From the cell containing the given text, extract its center point as (x, y) coordinate. 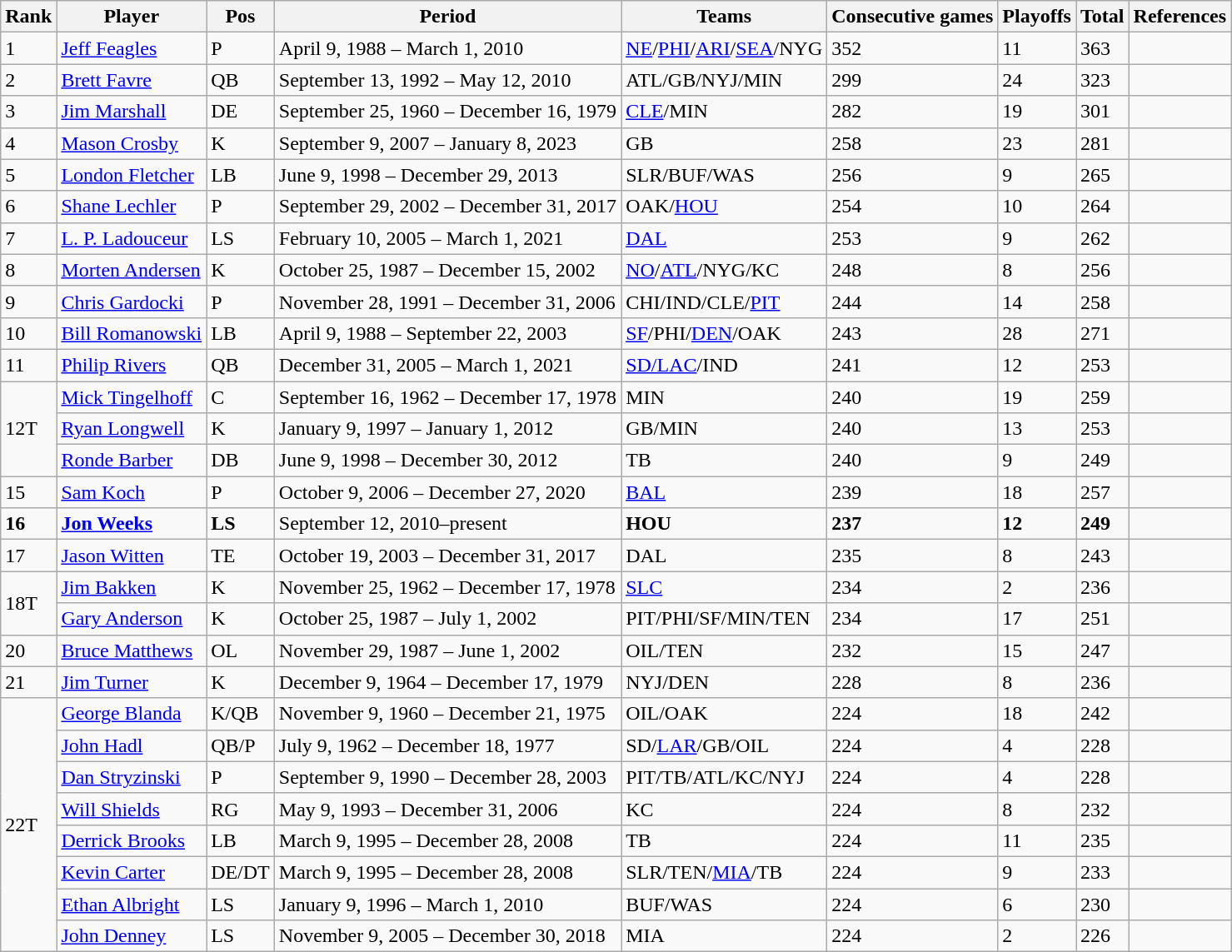
GB/MIN (725, 429)
248 (913, 270)
London Fletcher (132, 175)
Bill Romanowski (132, 333)
CHI/IND/CLE/PIT (725, 302)
Rank (28, 17)
DE (241, 112)
23 (1037, 143)
L. P. Ladouceur (132, 238)
C (241, 397)
Ronde Barber (132, 461)
Shane Lechler (132, 207)
September 13, 1992 – May 12, 2010 (447, 80)
April 9, 1988 – March 1, 2010 (447, 48)
George Blanda (132, 714)
Jason Witten (132, 556)
Morten Andersen (132, 270)
5 (28, 175)
Bruce Matthews (132, 650)
NYJ/DEN (725, 682)
June 9, 1998 – December 29, 2013 (447, 175)
Derrick Brooks (132, 840)
September 12, 2010–present (447, 524)
247 (1103, 650)
16 (28, 524)
18T (28, 603)
Mick Tingelhoff (132, 397)
1 (28, 48)
281 (1103, 143)
SF/PHI/DEN/OAK (725, 333)
282 (913, 112)
352 (913, 48)
Teams (725, 17)
November 29, 1987 – June 1, 2002 (447, 650)
October 25, 1987 – July 1, 2002 (447, 619)
323 (1103, 80)
3 (28, 112)
13 (1037, 429)
262 (1103, 238)
CLE/MIN (725, 112)
237 (913, 524)
GB (725, 143)
September 16, 1962 – December 17, 1978 (447, 397)
244 (913, 302)
Mason Crosby (132, 143)
21 (28, 682)
BUF/WAS (725, 904)
PIT/TB/ATL/KC/NYJ (725, 777)
January 9, 1996 – March 1, 2010 (447, 904)
12T (28, 429)
NO/ATL/NYG/KC (725, 270)
Pos (241, 17)
November 9, 2005 – December 30, 2018 (447, 936)
January 9, 1997 – January 1, 2012 (447, 429)
363 (1103, 48)
References (1180, 17)
264 (1103, 207)
BAL (725, 492)
Brett Favre (132, 80)
RG (241, 809)
Chris Gardocki (132, 302)
Jim Marshall (132, 112)
299 (913, 80)
Period (447, 17)
DE/DT (241, 872)
November 28, 1991 – December 31, 2006 (447, 302)
Gary Anderson (132, 619)
K/QB (241, 714)
239 (913, 492)
Philip Rivers (132, 365)
22T (28, 825)
28 (1037, 333)
7 (28, 238)
242 (1103, 714)
PIT/PHI/SF/MIN/TEN (725, 619)
254 (913, 207)
251 (1103, 619)
265 (1103, 175)
John Hadl (132, 745)
September 25, 1960 – December 16, 1979 (447, 112)
July 9, 1962 – December 18, 1977 (447, 745)
226 (1103, 936)
OIL/TEN (725, 650)
June 9, 1998 – December 30, 2012 (447, 461)
14 (1037, 302)
SLC (725, 587)
September 29, 2002 – December 31, 2017 (447, 207)
Jim Bakken (132, 587)
20 (28, 650)
257 (1103, 492)
OAK/HOU (725, 207)
MIA (725, 936)
Ethan Albright (132, 904)
Dan Stryzinski (132, 777)
Jon Weeks (132, 524)
24 (1037, 80)
December 31, 2005 – March 1, 2021 (447, 365)
259 (1103, 397)
Playoffs (1037, 17)
HOU (725, 524)
SD/LAR/GB/OIL (725, 745)
Player (132, 17)
QB/P (241, 745)
December 9, 1964 – December 17, 1979 (447, 682)
October 9, 2006 – December 27, 2020 (447, 492)
September 9, 2007 – January 8, 2023 (447, 143)
233 (1103, 872)
Jeff Feagles (132, 48)
230 (1103, 904)
November 25, 1962 – December 17, 1978 (447, 587)
Consecutive games (913, 17)
October 19, 2003 – December 31, 2017 (447, 556)
DB (241, 461)
John Denney (132, 936)
February 10, 2005 – March 1, 2021 (447, 238)
Ryan Longwell (132, 429)
OL (241, 650)
Total (1103, 17)
271 (1103, 333)
OIL/OAK (725, 714)
SLR/TEN/MIA/TB (725, 872)
September 9, 1990 – December 28, 2003 (447, 777)
241 (913, 365)
MIN (725, 397)
Sam Koch (132, 492)
Will Shields (132, 809)
October 25, 1987 – December 15, 2002 (447, 270)
SLR/BUF/WAS (725, 175)
November 9, 1960 – December 21, 1975 (447, 714)
301 (1103, 112)
ATL/GB/NYJ/MIN (725, 80)
KC (725, 809)
SD/LAC/IND (725, 365)
Kevin Carter (132, 872)
Jim Turner (132, 682)
NE/PHI/ARI/SEA/NYG (725, 48)
April 9, 1988 – September 22, 2003 (447, 333)
TE (241, 556)
May 9, 1993 – December 31, 2006 (447, 809)
